Determine the (x, y) coordinate at the center of the cell enclosing the given text.  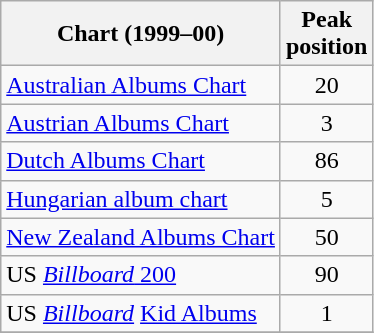
Dutch Albums Chart (141, 161)
90 (326, 275)
Peakposition (326, 34)
New Zealand Albums Chart (141, 237)
5 (326, 199)
3 (326, 123)
Australian Albums Chart (141, 85)
Hungarian album chart (141, 199)
86 (326, 161)
US Billboard 200 (141, 275)
US Billboard Kid Albums (141, 313)
20 (326, 85)
1 (326, 313)
Chart (1999–00) (141, 34)
50 (326, 237)
Austrian Albums Chart (141, 123)
